Extract the [x, y] coordinate from the center of the cell holding the provided text.  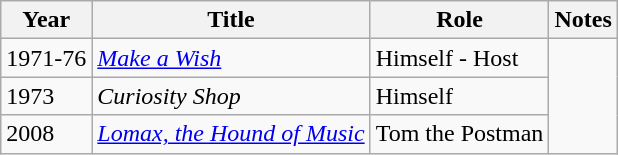
1971-76 [46, 58]
Tom the Postman [460, 134]
Himself [460, 96]
Year [46, 20]
Title [231, 20]
Lomax, the Hound of Music [231, 134]
1973 [46, 96]
Notes [583, 20]
Role [460, 20]
Make a Wish [231, 58]
2008 [46, 134]
Himself - Host [460, 58]
Curiosity Shop [231, 96]
